Return the [x, y] coordinate for the center point of the cell that contains the specified text.  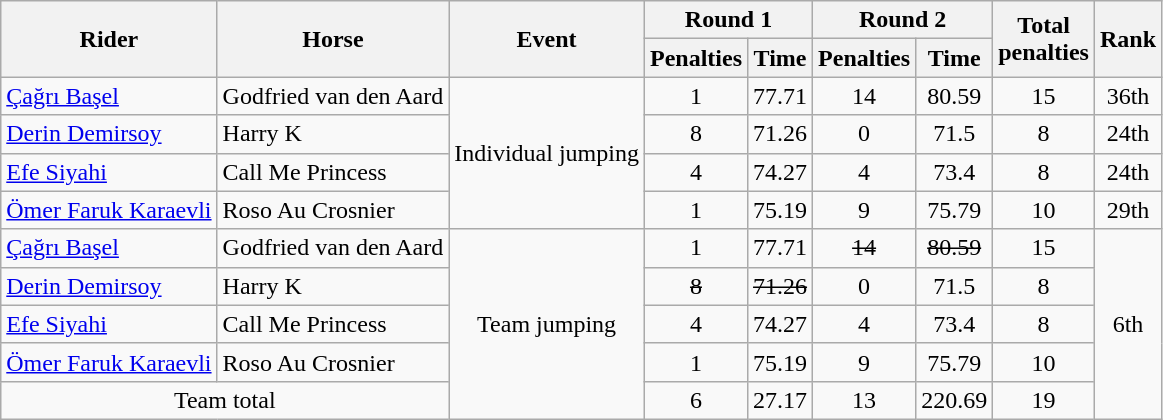
13 [864, 400]
Team total [225, 400]
Horse [333, 39]
29th [1128, 210]
Team jumping [547, 324]
27.17 [780, 400]
19 [1044, 400]
6th [1128, 324]
Rank [1128, 39]
Rider [109, 39]
36th [1128, 96]
Round 2 [903, 20]
Individual jumping [547, 153]
Round 1 [728, 20]
Event [547, 39]
Totalpenalties [1044, 39]
220.69 [954, 400]
6 [696, 400]
